Determine the (X, Y) coordinate at the center of the cell enclosing the given text.  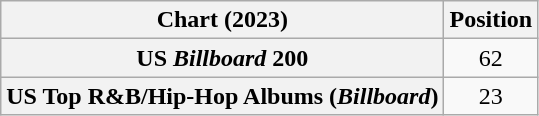
23 (491, 96)
62 (491, 58)
Chart (2023) (222, 20)
Position (491, 20)
US Top R&B/Hip-Hop Albums (Billboard) (222, 96)
US Billboard 200 (222, 58)
